Capture the cell that displays the provided text and extract its [X, Y] central coordinate. 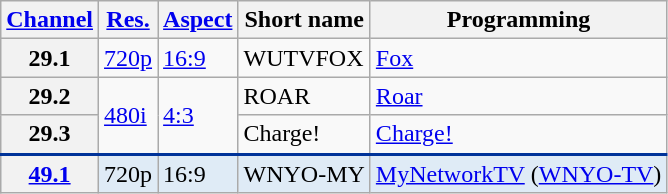
49.1 [50, 174]
Short name [304, 20]
Channel [50, 20]
MyNetworkTV (WNYO-TV) [518, 174]
4:3 [198, 116]
Fox [518, 58]
Res. [128, 20]
29.2 [50, 96]
29.1 [50, 58]
Roar [518, 96]
480i [128, 116]
Aspect [198, 20]
WNYO-MY [304, 174]
ROAR [304, 96]
Programming [518, 20]
29.3 [50, 134]
WUTVFOX [304, 58]
